Scan for the cell matching the given text and deliver its [x, y] coordinate at center. 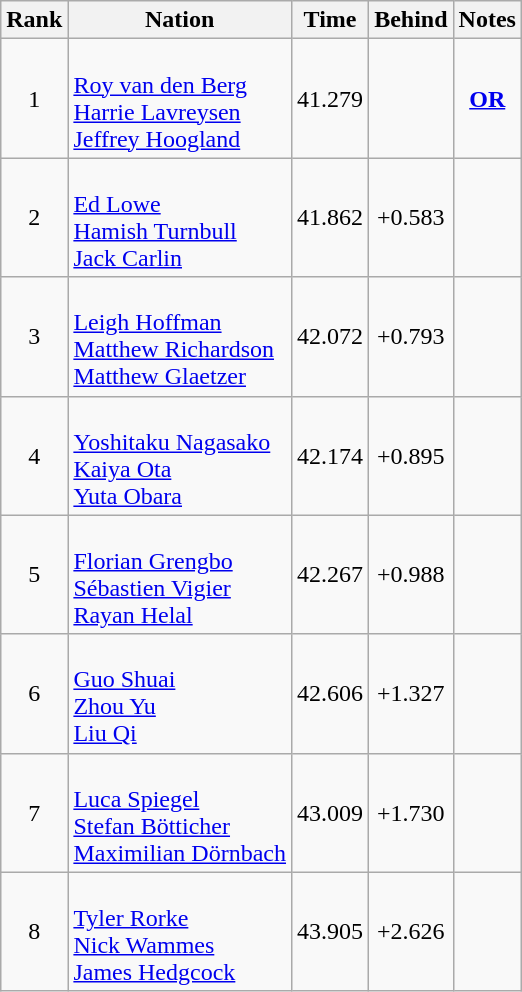
Tyler RorkeNick WammesJames Hedgcock [180, 932]
+0.583 [411, 218]
42.174 [330, 456]
5 [34, 574]
Ed LoweHamish TurnbullJack Carlin [180, 218]
2 [34, 218]
Florian GrengboSébastien VigierRayan Helal [180, 574]
+1.730 [411, 812]
+1.327 [411, 694]
Yoshitaku NagasakoKaiya OtaYuta Obara [180, 456]
Notes [487, 20]
8 [34, 932]
7 [34, 812]
1 [34, 98]
Luca SpiegelStefan BötticherMaximilian Dörnbach [180, 812]
+0.895 [411, 456]
Guo ShuaiZhou YuLiu Qi [180, 694]
Time [330, 20]
42.267 [330, 574]
43.009 [330, 812]
43.905 [330, 932]
6 [34, 694]
+0.988 [411, 574]
+0.793 [411, 336]
OR [487, 98]
Behind [411, 20]
42.072 [330, 336]
41.279 [330, 98]
Roy van den BergHarrie LavreysenJeffrey Hoogland [180, 98]
+2.626 [411, 932]
Rank [34, 20]
4 [34, 456]
Nation [180, 20]
3 [34, 336]
Leigh HoffmanMatthew RichardsonMatthew Glaetzer [180, 336]
42.606 [330, 694]
41.862 [330, 218]
